Pinpoint the cell where the given text exists, returning its (X, Y) midpoint coordinate. 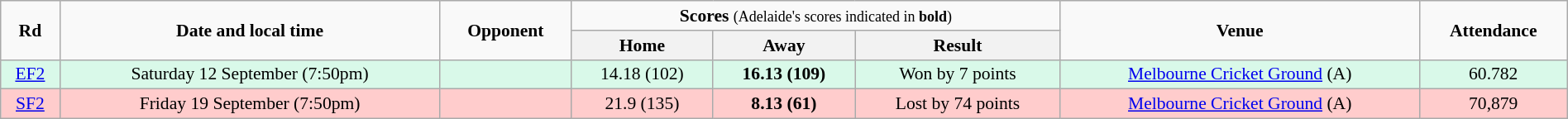
Date and local time (250, 30)
Rd (30, 30)
Attendance (1494, 30)
70,879 (1494, 104)
SF2 (30, 104)
60.782 (1494, 74)
Won by 7 points (958, 74)
16.13 (109) (784, 74)
8.13 (61) (784, 104)
Friday 19 September (7:50pm) (250, 104)
Away (784, 45)
Scores (Adelaide's scores indicated in bold) (816, 16)
Result (958, 45)
Venue (1240, 30)
21.9 (135) (643, 104)
Opponent (506, 30)
Saturday 12 September (7:50pm) (250, 74)
EF2 (30, 74)
14.18 (102) (643, 74)
Lost by 74 points (958, 104)
Home (643, 45)
